Scan for the cell matching the given text and deliver its [x, y] coordinate at center. 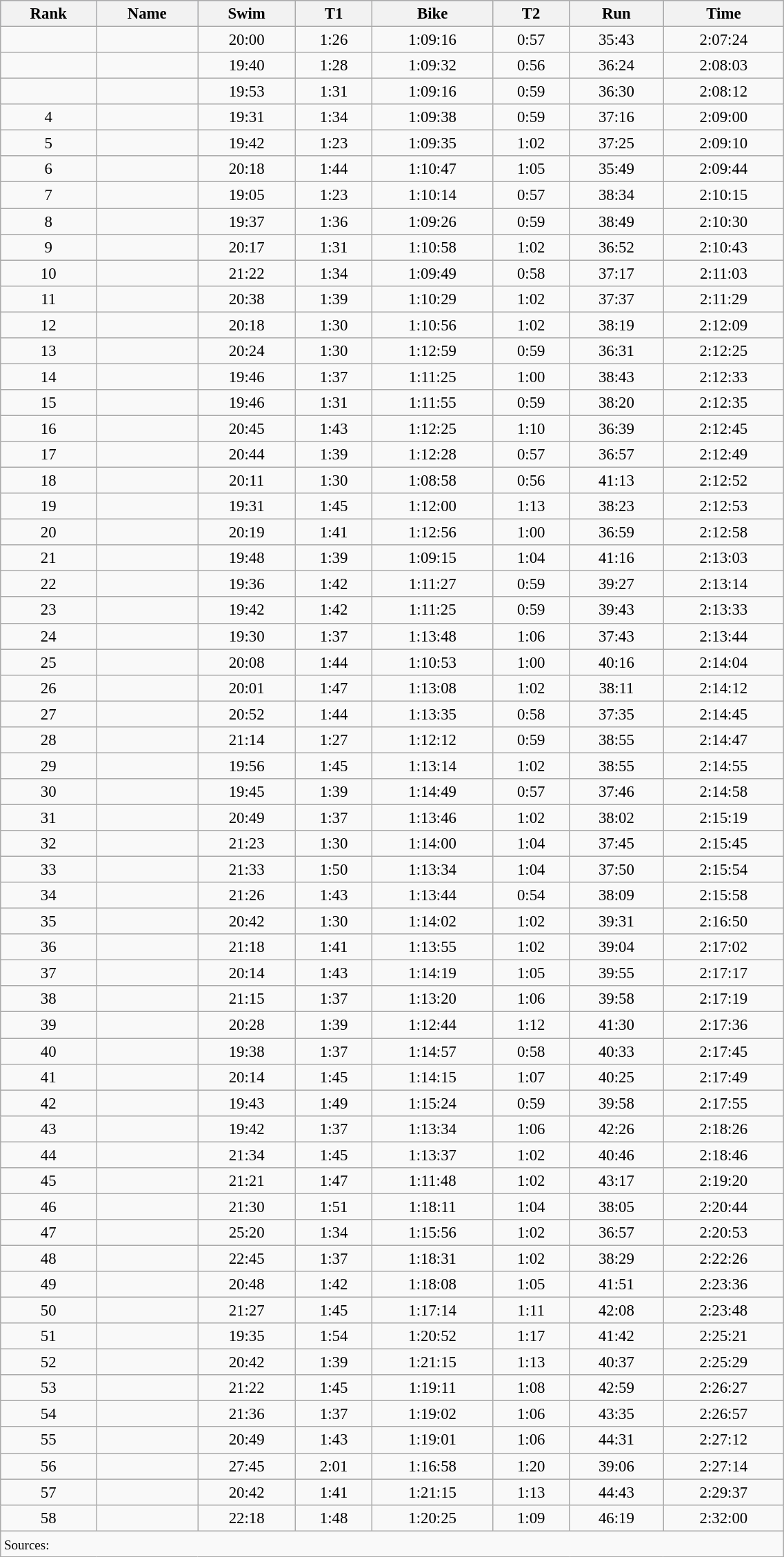
1:14:49 [433, 792]
2:25:29 [724, 1362]
40:37 [616, 1362]
1:14:57 [433, 1051]
47 [48, 1233]
T2 [531, 14]
42:59 [616, 1388]
38:49 [616, 221]
1:16:58 [433, 1466]
33 [48, 870]
2:17:19 [724, 1000]
35:49 [616, 169]
37:37 [616, 299]
28 [48, 740]
15 [48, 403]
43 [48, 1129]
2:27:12 [724, 1440]
27:45 [247, 1466]
2:26:57 [724, 1414]
36:52 [616, 247]
21 [48, 558]
21:33 [247, 870]
1:09:32 [433, 66]
1:13:08 [433, 688]
21:21 [247, 1181]
38:43 [616, 377]
20:52 [247, 714]
1:10:47 [433, 169]
2:14:45 [724, 714]
1:19:02 [433, 1414]
21:23 [247, 844]
22:18 [247, 1518]
21:30 [247, 1207]
58 [48, 1518]
29 [48, 766]
1:18:11 [433, 1207]
25:20 [247, 1233]
19:45 [247, 792]
45 [48, 1181]
5 [48, 143]
Run [616, 14]
44:43 [616, 1492]
1:13:14 [433, 766]
35:43 [616, 40]
37:25 [616, 143]
1:14:15 [433, 1077]
21:15 [247, 1000]
39:27 [616, 584]
1:19:11 [433, 1388]
21:26 [247, 895]
19:43 [247, 1103]
1:18:31 [433, 1258]
19:36 [247, 584]
Bike [433, 14]
21:34 [247, 1155]
17 [48, 455]
37:43 [616, 636]
1:11 [531, 1311]
38:09 [616, 895]
36:31 [616, 351]
40 [48, 1051]
1:13:37 [433, 1155]
41:13 [616, 481]
42:08 [616, 1311]
2:16:50 [724, 922]
2:09:44 [724, 169]
1:12:25 [433, 428]
Time [724, 14]
1:11:55 [433, 403]
1:11:27 [433, 584]
37:46 [616, 792]
1:20:52 [433, 1336]
54 [48, 1414]
1:13:48 [433, 636]
2:13:03 [724, 558]
2:26:27 [724, 1388]
20:38 [247, 299]
2:32:00 [724, 1518]
37:45 [616, 844]
1:13:20 [433, 1000]
1:50 [334, 870]
26 [48, 688]
19:53 [247, 92]
14 [48, 377]
2:14:12 [724, 688]
2:17:02 [724, 947]
8 [48, 221]
19:35 [247, 1336]
2:14:58 [724, 792]
48 [48, 1258]
2:12:53 [724, 506]
1:18:08 [433, 1285]
2:18:26 [724, 1129]
21:14 [247, 740]
Rank [48, 14]
38:19 [616, 325]
20:11 [247, 481]
2:19:20 [724, 1181]
2:14:55 [724, 766]
1:08 [531, 1388]
19:48 [247, 558]
2:10:15 [724, 195]
2:09:00 [724, 117]
2:08:12 [724, 92]
1:12:56 [433, 533]
40:46 [616, 1155]
2:17:17 [724, 973]
19 [48, 506]
20 [48, 533]
50 [48, 1311]
2:08:03 [724, 66]
1:10 [531, 428]
1:28 [334, 66]
2:13:44 [724, 636]
20:19 [247, 533]
2:17:55 [724, 1103]
20:28 [247, 1025]
1:49 [334, 1103]
2:12:33 [724, 377]
20:01 [247, 688]
2:14:47 [724, 740]
1:12:28 [433, 455]
2:09:10 [724, 143]
41:16 [616, 558]
36 [48, 947]
2:12:09 [724, 325]
41:51 [616, 1285]
7 [48, 195]
46:19 [616, 1518]
43:17 [616, 1181]
32 [48, 844]
1:20:25 [433, 1518]
2:15:58 [724, 895]
12 [48, 325]
2:07:24 [724, 40]
20:24 [247, 351]
19:30 [247, 636]
2:10:30 [724, 221]
42:26 [616, 1129]
9 [48, 247]
37 [48, 973]
19:38 [247, 1051]
10 [48, 273]
36:24 [616, 66]
2:23:36 [724, 1285]
18 [48, 481]
2:27:14 [724, 1466]
1:51 [334, 1207]
1:20 [531, 1466]
23 [48, 611]
20:48 [247, 1285]
1:12 [531, 1025]
38:34 [616, 195]
38:05 [616, 1207]
52 [48, 1362]
1:09:35 [433, 143]
44:31 [616, 1440]
1:12:44 [433, 1025]
2:22:26 [724, 1258]
2:01 [334, 1466]
36:39 [616, 428]
2:12:35 [724, 403]
1:15:24 [433, 1103]
1:14:02 [433, 922]
1:13:35 [433, 714]
1:19:01 [433, 1440]
39:43 [616, 611]
2:15:45 [724, 844]
1:14:00 [433, 844]
2:15:19 [724, 817]
39:55 [616, 973]
41 [48, 1077]
31 [48, 817]
1:09:38 [433, 117]
19:40 [247, 66]
36:59 [616, 533]
1:27 [334, 740]
2:23:48 [724, 1311]
2:29:37 [724, 1492]
1:10:14 [433, 195]
38:23 [616, 506]
2:11:29 [724, 299]
Swim [247, 14]
19:37 [247, 221]
Name [148, 14]
20:00 [247, 40]
19:56 [247, 766]
2:17:49 [724, 1077]
21:18 [247, 947]
2:12:25 [724, 351]
40:33 [616, 1051]
1:13:55 [433, 947]
37:50 [616, 870]
43:35 [616, 1414]
37:16 [616, 117]
21:36 [247, 1414]
39:04 [616, 947]
2:15:54 [724, 870]
41:42 [616, 1336]
2:12:45 [724, 428]
55 [48, 1440]
24 [48, 636]
40:25 [616, 1077]
1:09:49 [433, 273]
27 [48, 714]
1:14:19 [433, 973]
Sources: [392, 1544]
1:07 [531, 1077]
1:09:26 [433, 221]
2:11:03 [724, 273]
2:18:46 [724, 1155]
2:17:45 [724, 1051]
39:31 [616, 922]
56 [48, 1466]
1:10:53 [433, 662]
1:10:56 [433, 325]
6 [48, 169]
1:08:58 [433, 481]
4 [48, 117]
11 [48, 299]
37:17 [616, 273]
57 [48, 1492]
16 [48, 428]
2:14:04 [724, 662]
0:54 [531, 895]
1:17 [531, 1336]
25 [48, 662]
1:12:59 [433, 351]
30 [48, 792]
2:17:36 [724, 1025]
53 [48, 1388]
22 [48, 584]
46 [48, 1207]
2:20:44 [724, 1207]
39:06 [616, 1466]
1:26 [334, 40]
1:12:12 [433, 740]
2:12:52 [724, 481]
51 [48, 1336]
40:16 [616, 662]
37:35 [616, 714]
38:29 [616, 1258]
2:25:21 [724, 1336]
1:09:15 [433, 558]
20:45 [247, 428]
19:05 [247, 195]
2:10:43 [724, 247]
1:36 [334, 221]
22:45 [247, 1258]
44 [48, 1155]
39 [48, 1025]
1:09 [531, 1518]
20:44 [247, 455]
38:02 [616, 817]
1:48 [334, 1518]
2:12:58 [724, 533]
1:12:00 [433, 506]
2:12:49 [724, 455]
20:17 [247, 247]
1:10:58 [433, 247]
49 [48, 1285]
35 [48, 922]
1:10:29 [433, 299]
1:15:56 [433, 1233]
1:17:14 [433, 1311]
1:13:44 [433, 895]
38:11 [616, 688]
2:13:33 [724, 611]
34 [48, 895]
36:30 [616, 92]
13 [48, 351]
21:27 [247, 1311]
1:11:48 [433, 1181]
1:13:46 [433, 817]
2:13:14 [724, 584]
42 [48, 1103]
38 [48, 1000]
T1 [334, 14]
38:20 [616, 403]
1:54 [334, 1336]
20:08 [247, 662]
41:30 [616, 1025]
2:20:53 [724, 1233]
